Scan for the cell matching the given text and deliver its (X, Y) coordinate at center. 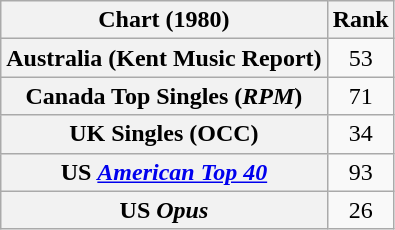
US American Top 40 (164, 172)
34 (360, 134)
Rank (360, 20)
53 (360, 58)
UK Singles (OCC) (164, 134)
26 (360, 210)
US Opus (164, 210)
Chart (1980) (164, 20)
93 (360, 172)
Australia (Kent Music Report) (164, 58)
71 (360, 96)
Canada Top Singles (RPM) (164, 96)
